Capture the cell that displays the provided text and extract its [X, Y] central coordinate. 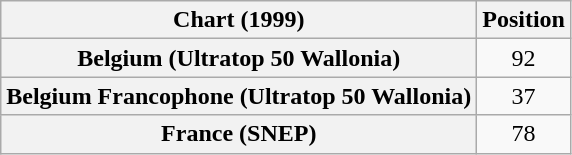
France (SNEP) [239, 134]
Position [524, 20]
Chart (1999) [239, 20]
Belgium Francophone (Ultratop 50 Wallonia) [239, 96]
78 [524, 134]
37 [524, 96]
Belgium (Ultratop 50 Wallonia) [239, 58]
92 [524, 58]
